Determine the (x, y) coordinate at the center of the cell enclosing the given text.  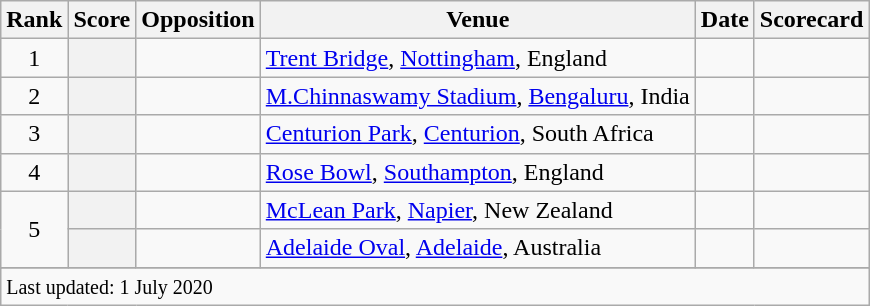
M.Chinnaswamy Stadium, Bengaluru, India (478, 96)
Adelaide Oval, Adelaide, Australia (478, 248)
Opposition (198, 20)
3 (34, 134)
Trent Bridge, Nottingham, England (478, 58)
Venue (478, 20)
Rank (34, 20)
Scorecard (812, 20)
Last updated: 1 July 2020 (435, 286)
2 (34, 96)
McLean Park, Napier, New Zealand (478, 210)
Rose Bowl, Southampton, England (478, 172)
Centurion Park, Centurion, South Africa (478, 134)
5 (34, 229)
Score (102, 20)
1 (34, 58)
Date (724, 20)
4 (34, 172)
